Scan for the cell matching the given text and deliver its [X, Y] coordinate at center. 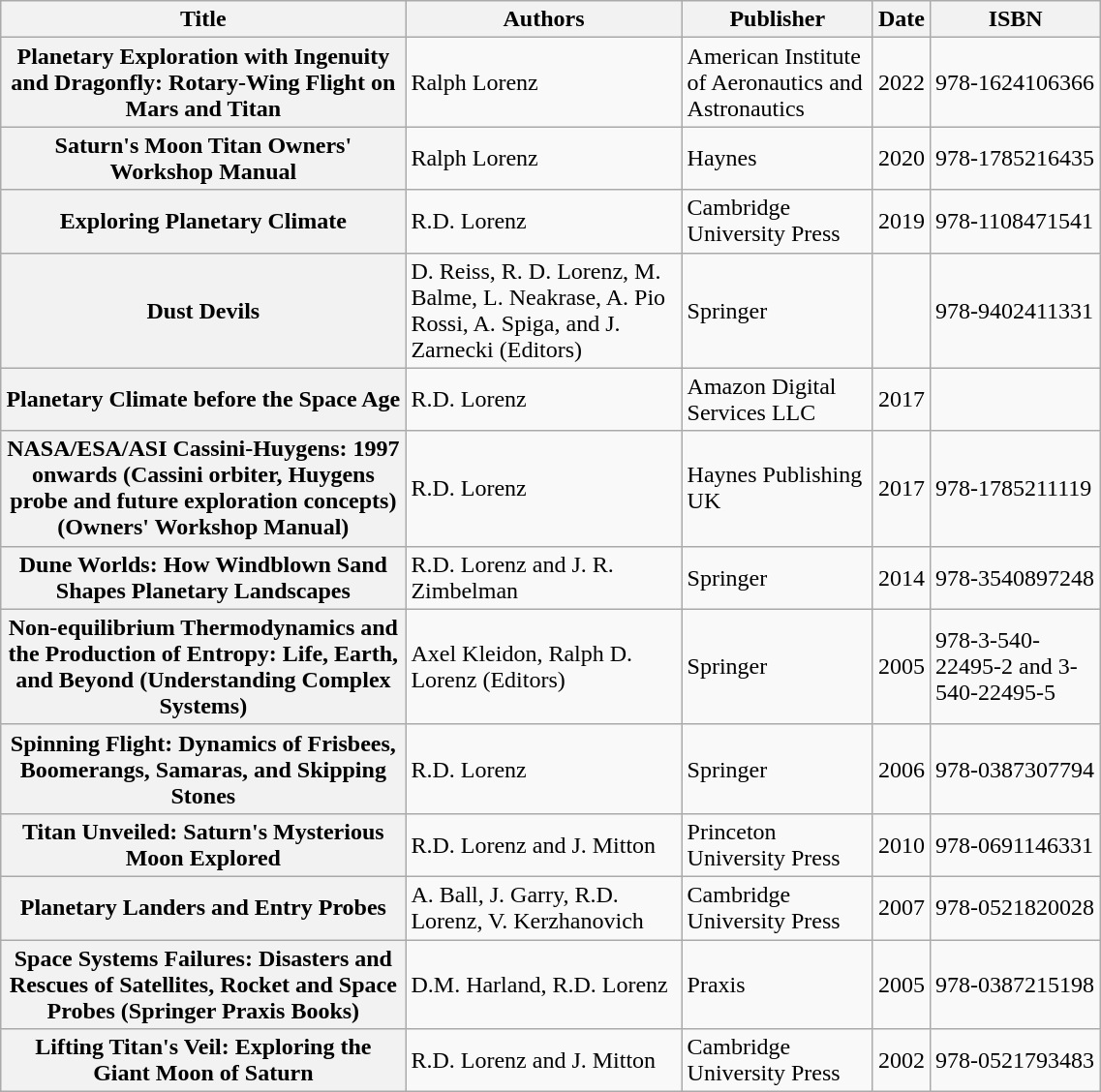
2010 [901, 844]
ISBN [1015, 19]
978-1785211119 [1015, 488]
Haynes [777, 159]
978-3-540-22495-2 and 3-540-22495-5 [1015, 666]
Date [901, 19]
Amazon Digital Services LLC [777, 399]
978-1785216435 [1015, 159]
978-0691146331 [1015, 844]
Haynes Publishing UK [777, 488]
Planetary Landers and Entry Probes [203, 908]
D. Reiss, R. D. Lorenz, M. Balme, L. Neakrase, A. Pio Rossi, A. Spiga, and J. Zarnecki (Editors) [544, 310]
A. Ball, J. Garry, R.D. Lorenz, V. Kerzhanovich [544, 908]
2007 [901, 908]
Exploring Planetary Climate [203, 221]
Saturn's Moon Titan Owners' Workshop Manual [203, 159]
Praxis [777, 984]
2020 [901, 159]
R.D. Lorenz and J. R. Zimbelman [544, 577]
Titan Unveiled: Saturn's Mysterious Moon Explored [203, 844]
978-9402411331 [1015, 310]
2022 [901, 82]
American Institute of Aeronautics and Astronautics [777, 82]
2014 [901, 577]
978-0387307794 [1015, 769]
Princeton University Press [777, 844]
2002 [901, 1061]
978-3540897248 [1015, 577]
978-1108471541 [1015, 221]
Publisher [777, 19]
Dust Devils [203, 310]
D.M. Harland, R.D. Lorenz [544, 984]
2019 [901, 221]
NASA/ESA/ASI Cassini-Huygens: 1997 onwards (Cassini orbiter, Huygens probe and future exploration concepts) (Owners' Workshop Manual) [203, 488]
Lifting Titan's Veil: Exploring the Giant Moon of Saturn [203, 1061]
Authors [544, 19]
Space Systems Failures: Disasters and Rescues of Satellites, Rocket and Space Probes (Springer Praxis Books) [203, 984]
Non-equilibrium Thermodynamics and the Production of Entropy: Life, Earth, and Beyond (Understanding Complex Systems) [203, 666]
Dune Worlds: How Windblown Sand Shapes Planetary Landscapes [203, 577]
978-0387215198 [1015, 984]
978-0521793483 [1015, 1061]
Planetary Climate before the Space Age [203, 399]
Planetary Exploration with Ingenuity and Dragonfly: Rotary-Wing Flight on Mars and Titan [203, 82]
Title [203, 19]
Axel Kleidon, Ralph D. Lorenz (Editors) [544, 666]
2006 [901, 769]
978-1624106366 [1015, 82]
Spinning Flight: Dynamics of Frisbees, Boomerangs, Samaras, and Skipping Stones [203, 769]
978-0521820028 [1015, 908]
